Find where the given text appears and provide that cell's center as [X, Y] coordinate. 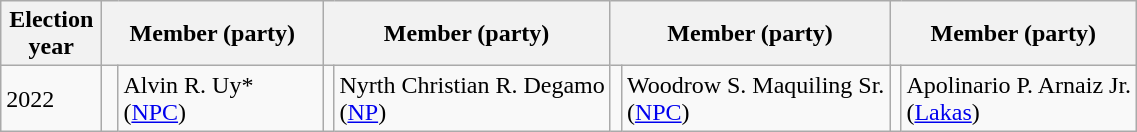
Nyrth Christian R. Degamo(NP) [472, 98]
Woodrow S. Maquiling Sr.(NPC) [755, 98]
2022 [52, 98]
Apolinario P. Arnaiz Jr.(Lakas) [1019, 98]
Alvin R. Uy*(NPC) [220, 98]
Electionyear [52, 34]
